For the text-containing cell, return its midpoint in (X, Y) coordinate format. 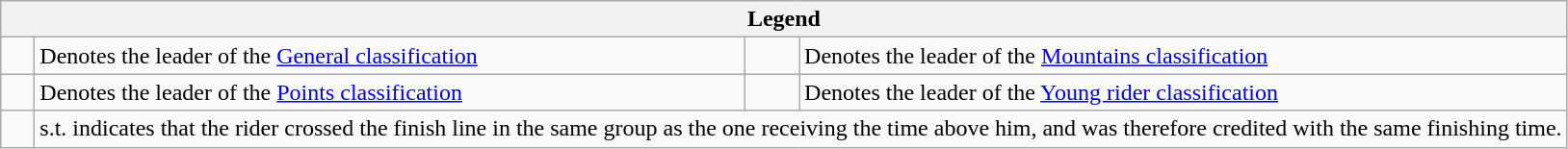
Denotes the leader of the Mountains classification (1184, 56)
Legend (784, 19)
Denotes the leader of the Young rider classification (1184, 92)
Denotes the leader of the Points classification (390, 92)
Denotes the leader of the General classification (390, 56)
